Return (X, Y) of the center of cell containing provided text 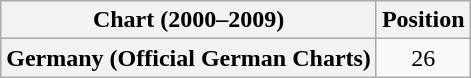
26 (423, 58)
Position (423, 20)
Chart (2000–2009) (189, 20)
Germany (Official German Charts) (189, 58)
